Detect which cell encompasses the target text, then output its (x, y) center coordinate. 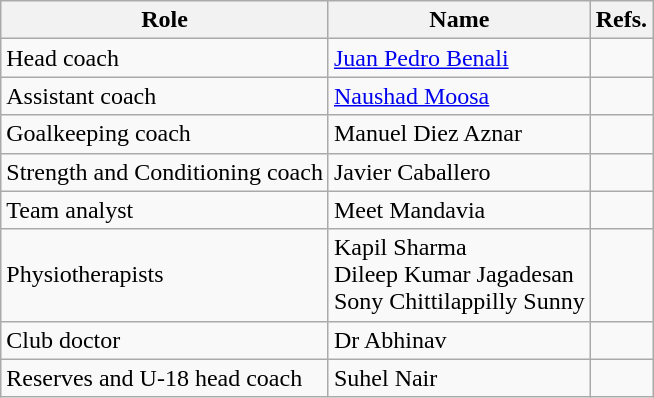
Reserves and U-18 head coach (165, 378)
Assistant coach (165, 96)
Refs. (621, 20)
Juan Pedro Benali (459, 58)
Kapil Sharma Dileep Kumar Jagadesan Sony Chittilappilly Sunny (459, 275)
Name (459, 20)
Club doctor (165, 340)
Team analyst (165, 210)
Suhel Nair (459, 378)
Manuel Diez Aznar (459, 134)
Javier Caballero (459, 172)
Dr Abhinav (459, 340)
Strength and Conditioning coach (165, 172)
Naushad Moosa (459, 96)
Meet Mandavia (459, 210)
Goalkeeping coach (165, 134)
Role (165, 20)
Physiotherapists (165, 275)
Head coach (165, 58)
